Search for the cell housing the specified text and yield its (X, Y) center coordinate. 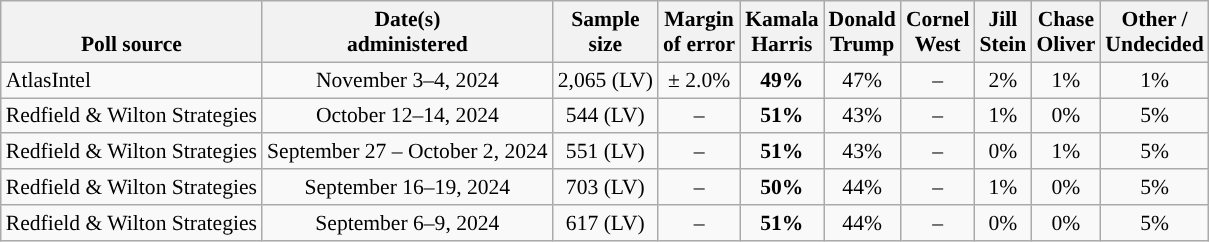
KamalaHarris (782, 32)
JillStein (1004, 32)
Poll source (132, 32)
AtlasIntel (132, 80)
47% (862, 80)
Other /Undecided (1154, 32)
551 (LV) (606, 152)
November 3–4, 2024 (408, 80)
Samplesize (606, 32)
544 (LV) (606, 116)
October 12–14, 2024 (408, 116)
CornelWest (938, 32)
DonaldTrump (862, 32)
50% (782, 187)
49% (782, 80)
703 (LV) (606, 187)
617 (LV) (606, 223)
ChaseOliver (1066, 32)
Date(s)administered (408, 32)
Marginof error (699, 32)
2% (1004, 80)
September 6–9, 2024 (408, 223)
September 16–19, 2024 (408, 187)
2,065 (LV) (606, 80)
September 27 – October 2, 2024 (408, 152)
± 2.0% (699, 80)
